Pinpoint the cell where the given text exists, returning its (X, Y) midpoint coordinate. 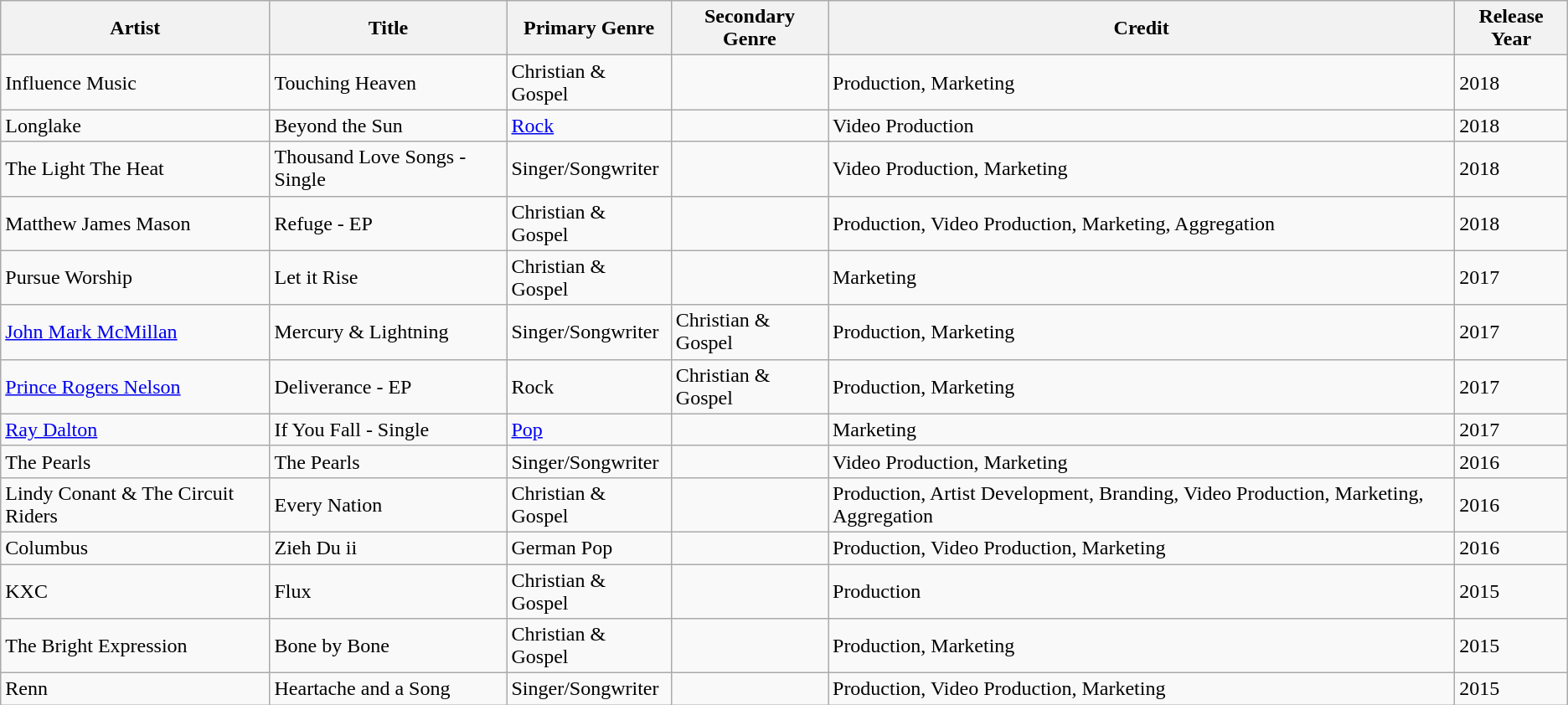
Columbus (136, 548)
Production, Artist Development, Branding, Video Production, Marketing, Aggregation (1141, 504)
Heartache and a Song (389, 689)
Deliverance - EP (389, 387)
Bone by Bone (389, 646)
Refuge - EP (389, 223)
Production (1141, 591)
German Pop (589, 548)
Flux (389, 591)
Title (389, 28)
Thousand Love Songs - Single (389, 169)
Matthew James Mason (136, 223)
KXC (136, 591)
Secondary Genre (749, 28)
Mercury & Lightning (389, 332)
Ray Dalton (136, 430)
Every Nation (389, 504)
Pursue Worship (136, 278)
Beyond the Sun (389, 126)
The Light The Heat (136, 169)
Touching Heaven (389, 82)
Prince Rogers Nelson (136, 387)
If You Fall - Single (389, 430)
Longlake (136, 126)
Let it Rise (389, 278)
Influence Music (136, 82)
Production, Video Production, Marketing, Aggregation (1141, 223)
Primary Genre (589, 28)
Artist (136, 28)
Lindy Conant & The Circuit Riders (136, 504)
John Mark McMillan (136, 332)
Video Production (1141, 126)
Release Year (1511, 28)
Credit (1141, 28)
The Bright Expression (136, 646)
Pop (589, 430)
Zieh Du ii (389, 548)
Renn (136, 689)
